Search for the cell housing the specified text and yield its [x, y] center coordinate. 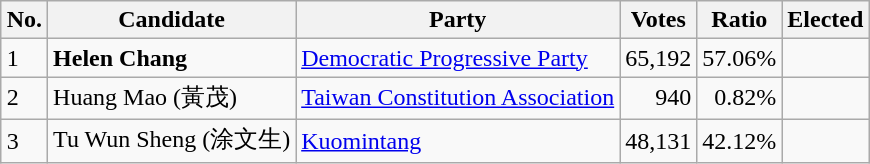
2 [24, 98]
Democratic Progressive Party [458, 58]
940 [658, 98]
Candidate [172, 20]
No. [24, 20]
42.12% [740, 140]
0.82% [740, 98]
Huang Mao (黃茂) [172, 98]
Taiwan Constitution Association [458, 98]
Party [458, 20]
Ratio [740, 20]
Helen Chang [172, 58]
1 [24, 58]
65,192 [658, 58]
Tu Wun Sheng (涂文生) [172, 140]
Kuomintang [458, 140]
Elected [826, 20]
3 [24, 140]
57.06% [740, 58]
Votes [658, 20]
48,131 [658, 140]
